Scan for the cell matching the given text and deliver its [x, y] coordinate at center. 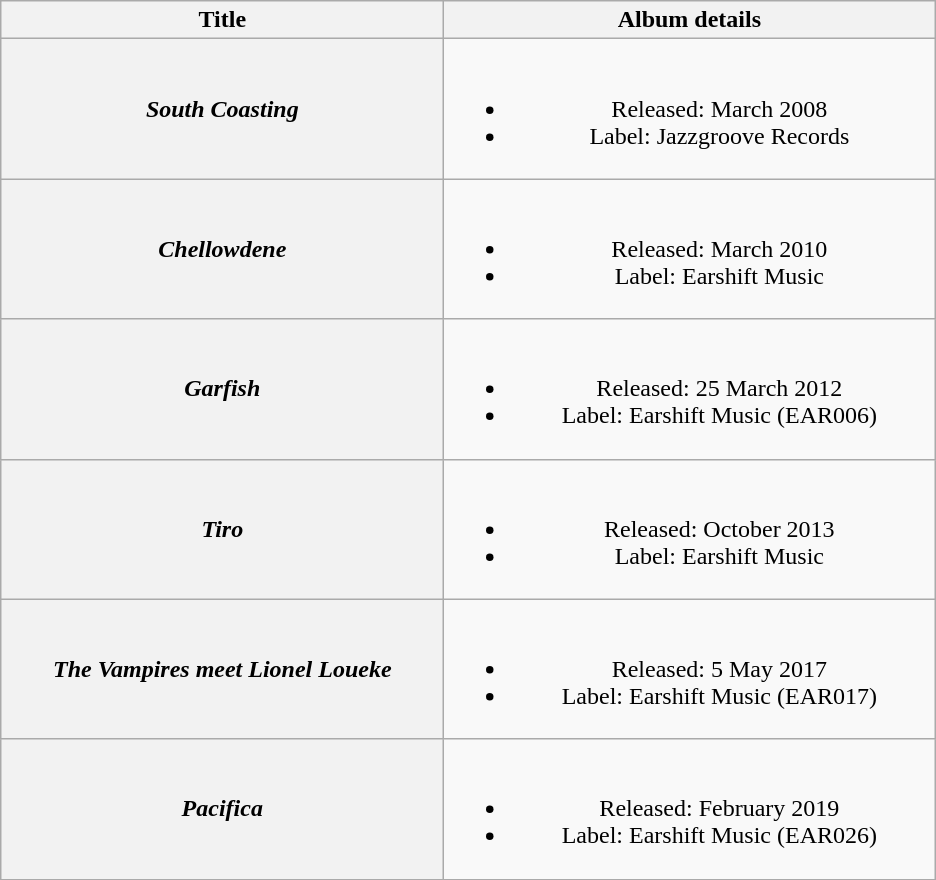
Released: 25 March 2012Label: Earshift Music (EAR006) [690, 389]
Released: February 2019Label: Earshift Music (EAR026) [690, 809]
Released: 5 May 2017Label: Earshift Music (EAR017) [690, 669]
Tiro [222, 529]
Chellowdene [222, 249]
Released: October 2013Label: Earshift Music [690, 529]
The Vampires meet Lionel Loueke [222, 669]
South Coasting [222, 109]
Released: March 2010Label: Earshift Music [690, 249]
Title [222, 20]
Garfish [222, 389]
Album details [690, 20]
Released: March 2008Label: Jazzgroove Records [690, 109]
Pacifica [222, 809]
